Determine the (X, Y) coordinate at the center of the cell enclosing the given text.  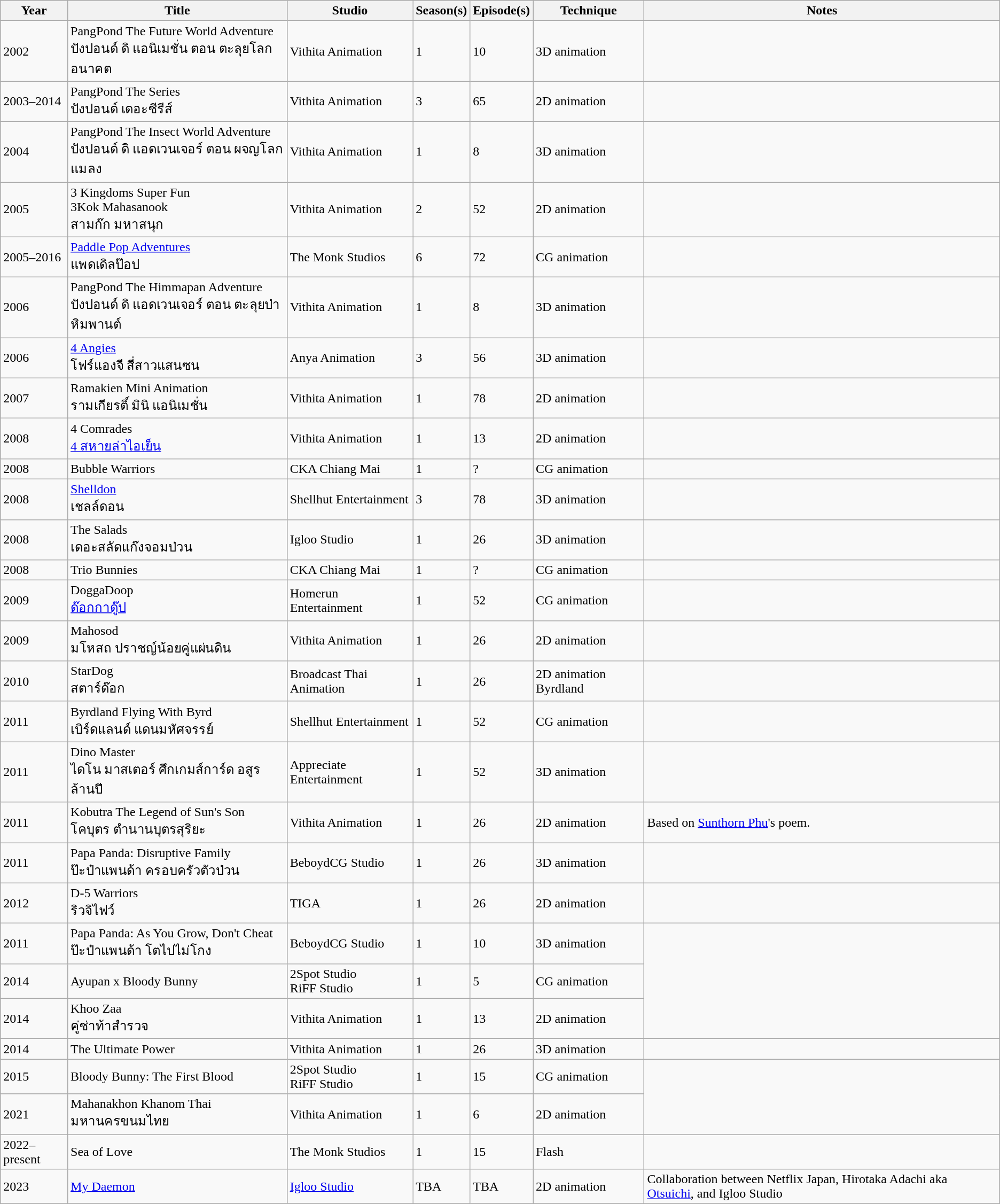
2023 (34, 1186)
Trio Bunnies (177, 570)
2010 (34, 681)
Notes (822, 11)
2 (441, 209)
Dino Masterไดโน มาสเตอร์ ศึกเกมส์การ์ด อสูรล้านปี (177, 772)
Flash (589, 1151)
2012 (34, 903)
Collaboration between Netflix Japan, Hirotaka Adachi aka Otsuichi, and Igloo Studio (822, 1186)
65 (502, 102)
2005 (34, 209)
Papa Panda: As You Grow, Don't Cheatป๊ะป๋าแพนด้า โตไปไม่โกง (177, 944)
4 Angiesโฟร์แองจี สี่สาวแสนซน (177, 358)
Mahosodมโหสถ ปราชญ์น้อยคู่แผ่นดิน (177, 641)
Season(s) (441, 11)
Title (177, 11)
Khoo Zaaคู่ซ่าท้าสำรวจ (177, 1019)
My Daemon (177, 1186)
PangPond The Future World Adventureปังปอนด์ ดิ แอนิเมชั่น ตอน ตะลุยโลกอนาคต (177, 51)
Byrdland Flying With Byrdเบิร์ดแลนด์ แดนมหัศจรรย์ (177, 721)
DoggaDoopด๊อกกาดู๊ป (177, 601)
56 (502, 358)
Papa Panda: Disruptive Familyป๊ะป๋าแพนด้า ครอบครัวตัวป่วน (177, 863)
Broadcast Thai Animation (350, 681)
2022–present (34, 1151)
Shelldonเชลล์ดอน (177, 499)
Technique (589, 11)
Ayupan x Bloody Bunny (177, 981)
Episode(s) (502, 11)
PangPond The Seriesปังปอนด์ เดอะซีรีส์ (177, 102)
D-5 Warriorsริวจิไฟว์ (177, 903)
72 (502, 257)
Sea of Love (177, 1151)
Homerun Entertainment (350, 601)
Paddle Pop Adventuresแพดเดิลป๊อป (177, 257)
Bloody Bunny: The First Blood (177, 1076)
Year (34, 11)
2003–2014 (34, 102)
Appreciate Entertainment (350, 772)
PangPond The Himmapan Adventureปังปอนด์ ดิ แอดเวนเจอร์ ตอน ตะลุยป่าหิมพานต์ (177, 308)
The Saladsเดอะสลัดแก๊งจอมป่วน (177, 540)
2007 (34, 398)
4 Comrades4 สหายล่าไอเย็น (177, 439)
Studio (350, 11)
Mahanakhon Khanom Thaiมหานครขนมไทย (177, 1114)
2002 (34, 51)
The Ultimate Power (177, 1049)
2005–2016 (34, 257)
2004 (34, 152)
PangPond The Insect World Adventureปังปอนด์ ดิ แอดเวนเจอร์ ตอน ผจญโลกแมลง (177, 152)
5 (502, 981)
TIGA (350, 903)
2021 (34, 1114)
3 Kingdoms Super Fun3Kok Mahasanookสามก๊ก มหาสนุก (177, 209)
2015 (34, 1076)
Based on Sunthorn Phu's poem. (822, 822)
Anya Animation (350, 358)
StarDogสตาร์ด๊อก (177, 681)
Kobutra The Legend of Sun's Sonโคบุตร ตำนานบุตรสุริยะ (177, 822)
Bubble Warriors (177, 469)
Ramakien Mini Animationรามเกียรติ์ มินิ แอนิเมชั่น (177, 398)
2D animation Byrdland (589, 681)
